Return [x, y] of the center of cell containing provided text 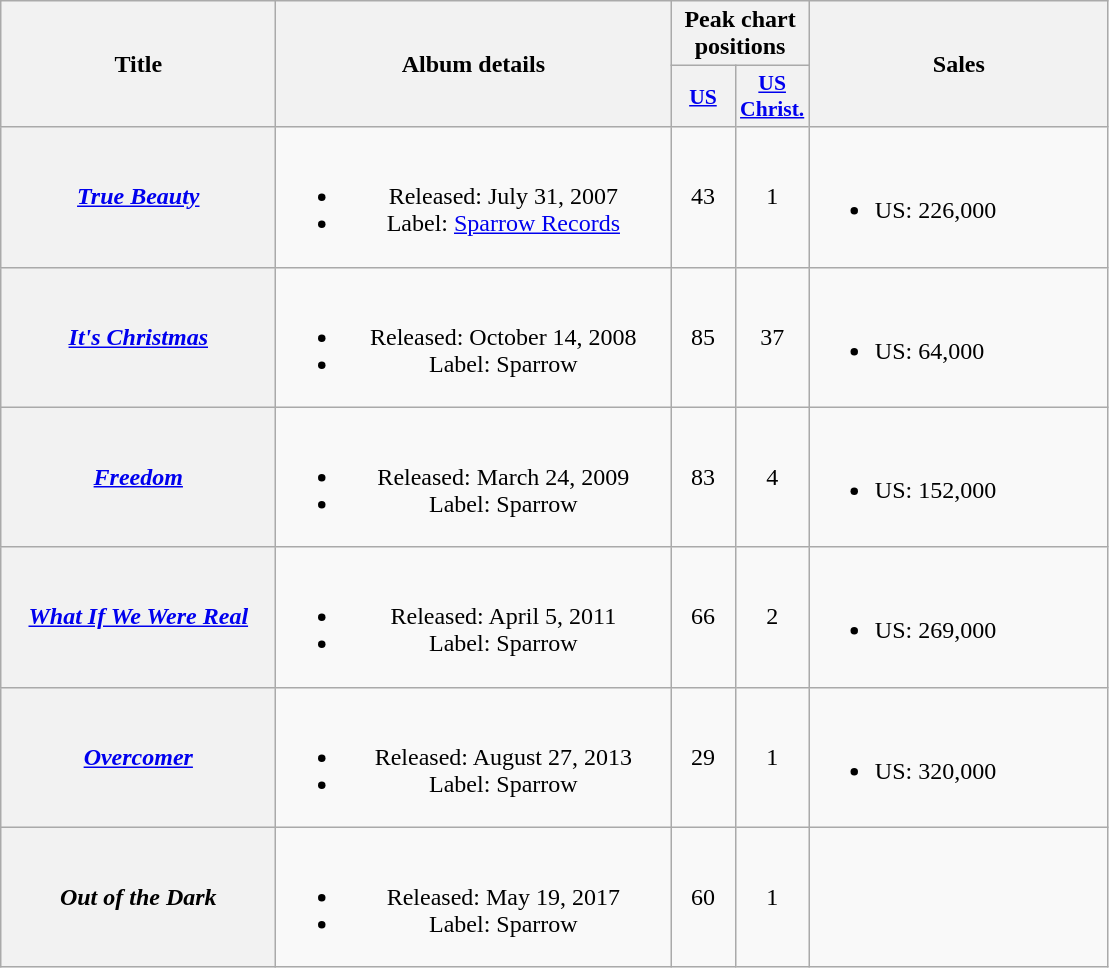
37 [772, 337]
Freedom [138, 477]
True Beauty [138, 197]
Peak chart positions [740, 34]
What If We Were Real [138, 617]
Released: August 27, 2013Label: Sparrow [474, 757]
Released: March 24, 2009Label: Sparrow [474, 477]
Overcomer [138, 757]
It's Christmas [138, 337]
60 [703, 897]
83 [703, 477]
29 [703, 757]
85 [703, 337]
Released: October 14, 2008Label: Sparrow [474, 337]
66 [703, 617]
Released: July 31, 2007Label: Sparrow Records [474, 197]
US: 269,000 [958, 617]
US: 152,000 [958, 477]
US: 64,000 [958, 337]
USChrist. [772, 96]
Sales [958, 64]
US [703, 96]
43 [703, 197]
US: 226,000 [958, 197]
Album details [474, 64]
4 [772, 477]
Out of the Dark [138, 897]
US: 320,000 [958, 757]
2 [772, 617]
Released: April 5, 2011Label: Sparrow [474, 617]
Title [138, 64]
Released: May 19, 2017Label: Sparrow [474, 897]
